From the cell containing the given text, extract its center point as (X, Y) coordinate. 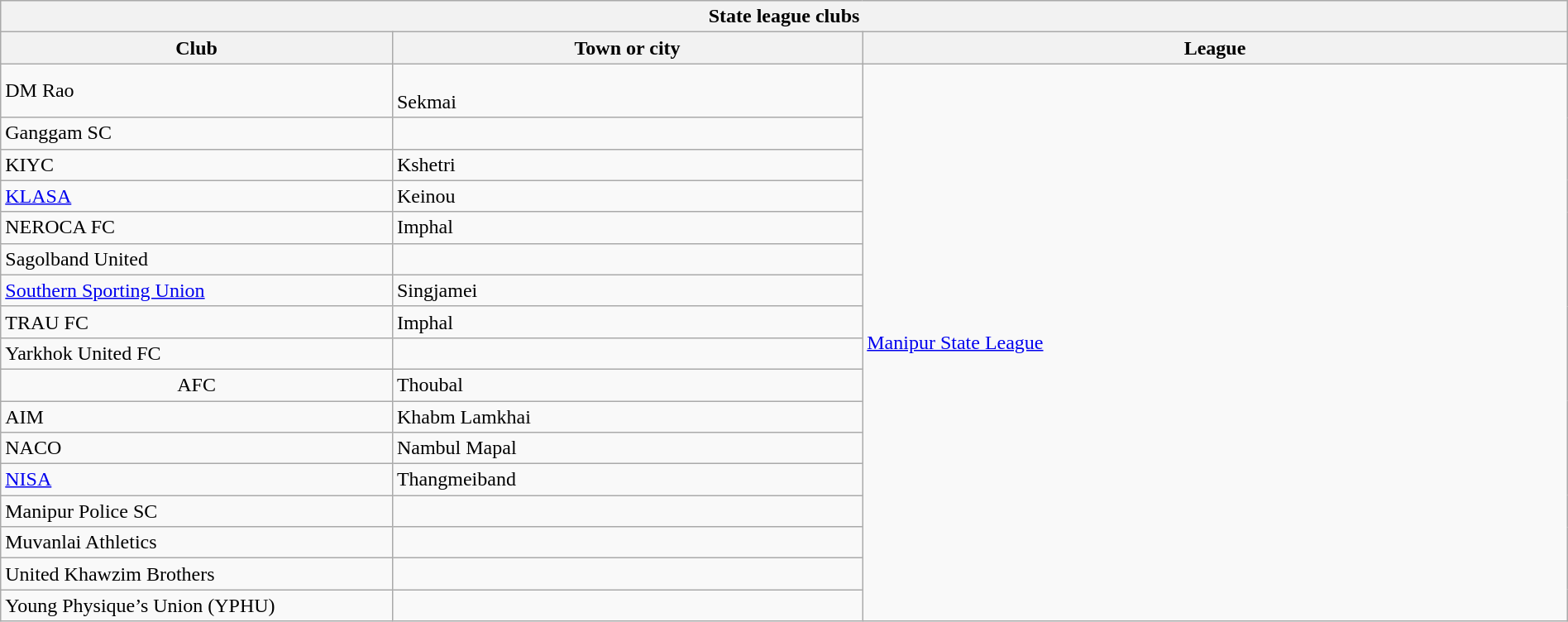
Ganggam SC (197, 133)
Nambul Mapal (627, 448)
NISA (197, 480)
Manipur Police SC (197, 511)
United Khawzim Brothers (197, 574)
Yarkhok United FC (197, 353)
Keinou (627, 196)
League (1216, 48)
Singjamei (627, 290)
Manipur State League (1216, 342)
DM Rao (197, 91)
Sagolband United (197, 259)
NACO (197, 448)
Town or city (627, 48)
Club (197, 48)
Southern Sporting Union (197, 290)
Young Physique’s Union (YPHU) (197, 605)
AIM (197, 416)
AFC (197, 385)
TRAU FC (197, 322)
Thoubal (627, 385)
Sekmai (627, 91)
KLASA (197, 196)
Khabm Lamkhai (627, 416)
Muvanlai Athletics (197, 543)
Thangmeiband (627, 480)
State league clubs (784, 17)
NEROCA FC (197, 227)
KIYC (197, 165)
Kshetri (627, 165)
